Output the [x, y] coordinate of the center of the cell containing the given text.  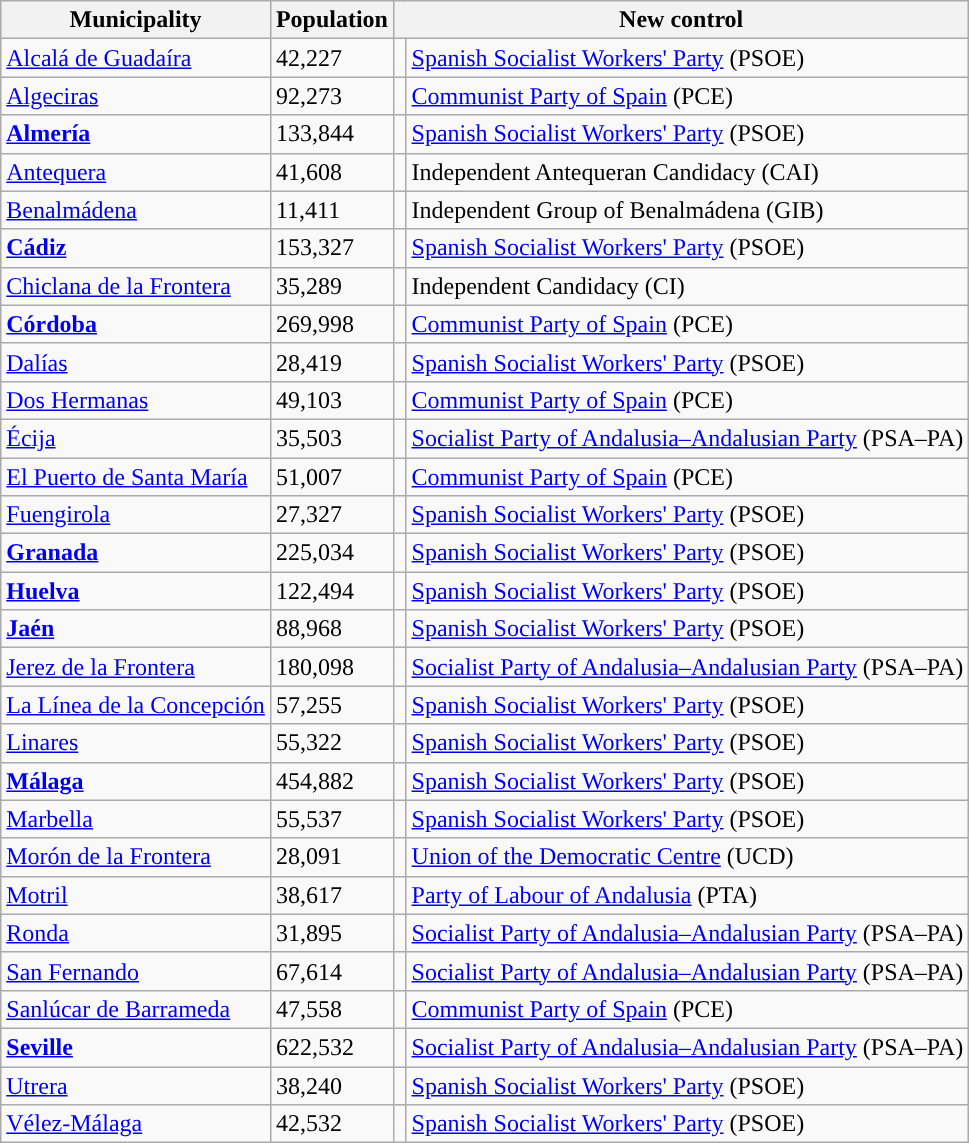
180,098 [332, 667]
Granada [136, 553]
28,091 [332, 857]
Independent Group of Benalmádena (GIB) [688, 210]
New control [680, 20]
Motril [136, 895]
31,895 [332, 933]
La Línea de la Concepción [136, 705]
San Fernando [136, 971]
88,968 [332, 629]
133,844 [332, 134]
28,419 [332, 362]
92,273 [332, 96]
Antequera [136, 172]
Independent Antequeran Candidacy (CAI) [688, 172]
Alcalá de Guadaíra [136, 58]
27,327 [332, 515]
Cádiz [136, 248]
67,614 [332, 971]
38,617 [332, 895]
11,411 [332, 210]
El Puerto de Santa María [136, 477]
Independent Candidacy (CI) [688, 286]
55,322 [332, 743]
Dalías [136, 362]
Ronda [136, 933]
269,998 [332, 324]
Almería [136, 134]
Málaga [136, 781]
41,608 [332, 172]
Jaén [136, 629]
49,103 [332, 400]
Écija [136, 438]
Huelva [136, 591]
Fuengirola [136, 515]
122,494 [332, 591]
454,882 [332, 781]
153,327 [332, 248]
225,034 [332, 553]
Seville [136, 1047]
Union of the Democratic Centre (UCD) [688, 857]
Dos Hermanas [136, 400]
Party of Labour of Andalusia (PTA) [688, 895]
51,007 [332, 477]
35,503 [332, 438]
Sanlúcar de Barrameda [136, 1009]
42,532 [332, 1124]
622,532 [332, 1047]
Algeciras [136, 96]
Population [332, 20]
Municipality [136, 20]
Benalmádena [136, 210]
Chiclana de la Frontera [136, 286]
Utrera [136, 1085]
Jerez de la Frontera [136, 667]
Marbella [136, 819]
Linares [136, 743]
Córdoba [136, 324]
42,227 [332, 58]
57,255 [332, 705]
38,240 [332, 1085]
47,558 [332, 1009]
35,289 [332, 286]
Vélez-Málaga [136, 1124]
Morón de la Frontera [136, 857]
55,537 [332, 819]
